Return (x, y) of the center of cell containing provided text 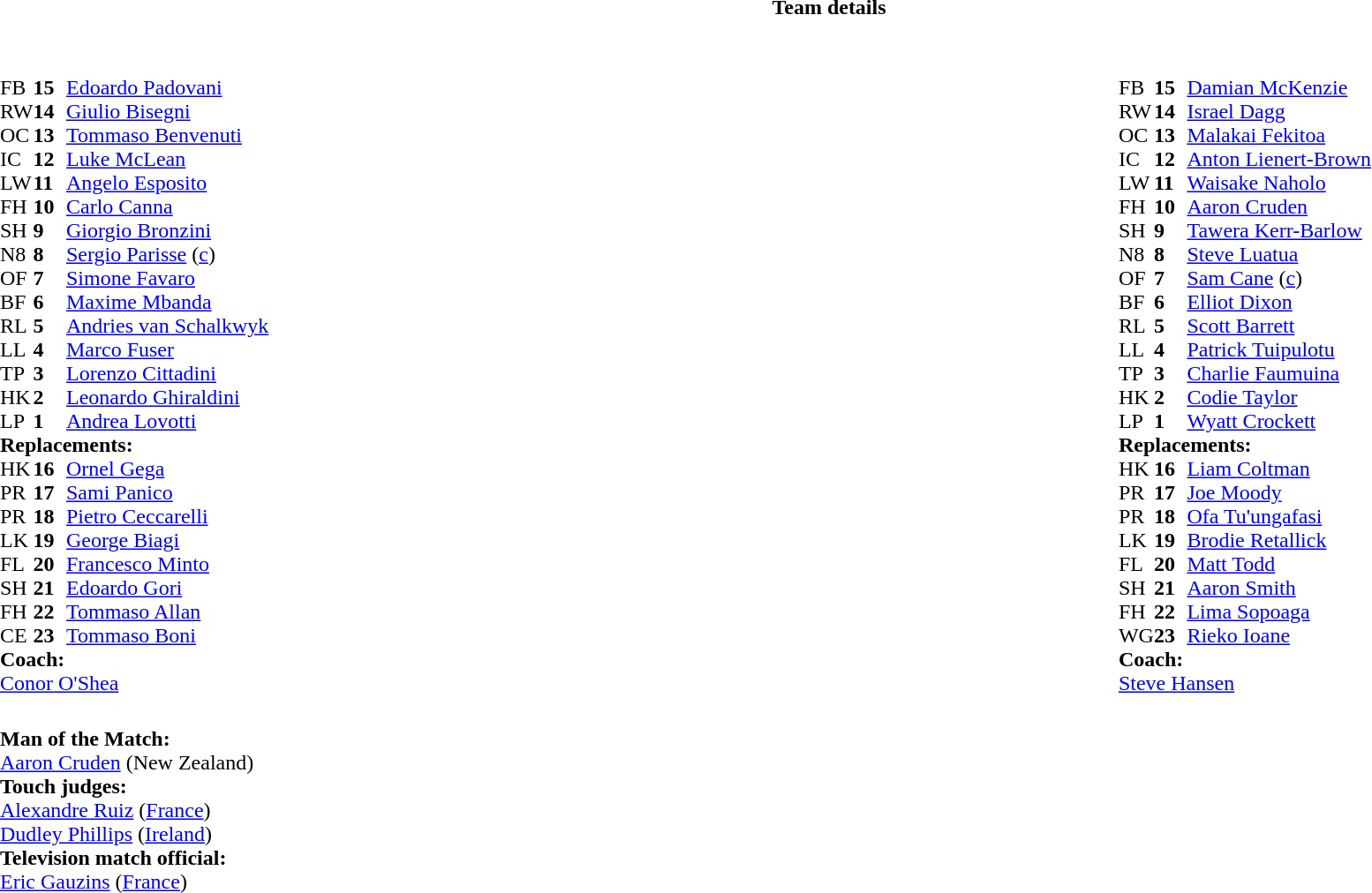
Giorgio Bronzini (168, 231)
Wyatt Crockett (1278, 422)
Leonardo Ghiraldini (168, 397)
Charlie Faumuina (1278, 374)
Tommaso Boni (168, 635)
Carlo Canna (168, 206)
Israel Dagg (1278, 111)
Steve Hansen (1245, 683)
Elliot Dixon (1278, 302)
Marco Fuser (168, 349)
Sami Panico (168, 492)
Ornel Gega (168, 469)
Lorenzo Cittadini (168, 374)
Waisake Naholo (1278, 184)
Tommaso Benvenuti (168, 136)
Joe Moody (1278, 492)
Tommaso Allan (168, 612)
Matt Todd (1278, 565)
Brodie Retallick (1278, 540)
Patrick Tuipulotu (1278, 349)
Steve Luatua (1278, 254)
Andries van Schalkwyk (168, 326)
Scott Barrett (1278, 326)
Tawera Kerr-Barlow (1278, 231)
Luke McLean (168, 159)
Pietro Ceccarelli (168, 517)
Anton Lienert-Brown (1278, 159)
George Biagi (168, 540)
Edoardo Gori (168, 588)
Rieko Ioane (1278, 635)
Edoardo Padovani (168, 88)
Ofa Tu'ungafasi (1278, 517)
Simone Favaro (168, 279)
Francesco Minto (168, 565)
Andrea Lovotti (168, 422)
Sam Cane (c) (1278, 279)
Damian McKenzie (1278, 88)
Aaron Smith (1278, 588)
Aaron Cruden (1278, 206)
Codie Taylor (1278, 397)
Liam Coltman (1278, 469)
CE (17, 635)
WG (1136, 635)
Sergio Parisse (c) (168, 254)
Angelo Esposito (168, 184)
Maxime Mbanda (168, 302)
Conor O'Shea (134, 683)
Lima Sopoaga (1278, 612)
Giulio Bisegni (168, 111)
Malakai Fekitoa (1278, 136)
